Identify which cell holds the provided text, then report its [X, Y] central coordinate. 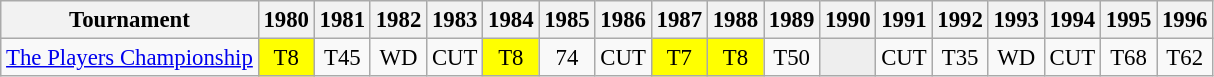
T35 [960, 58]
1990 [848, 20]
1989 [792, 20]
T62 [1185, 58]
1982 [398, 20]
1980 [286, 20]
1991 [904, 20]
1988 [735, 20]
1994 [1072, 20]
1987 [679, 20]
1981 [342, 20]
The Players Championship [130, 58]
1992 [960, 20]
1986 [623, 20]
Tournament [130, 20]
1995 [1128, 20]
1983 [455, 20]
T50 [792, 58]
T45 [342, 58]
1984 [511, 20]
74 [567, 58]
T7 [679, 58]
T68 [1128, 58]
1985 [567, 20]
1993 [1016, 20]
1996 [1185, 20]
